From the cell containing the given text, extract its center point as (x, y) coordinate. 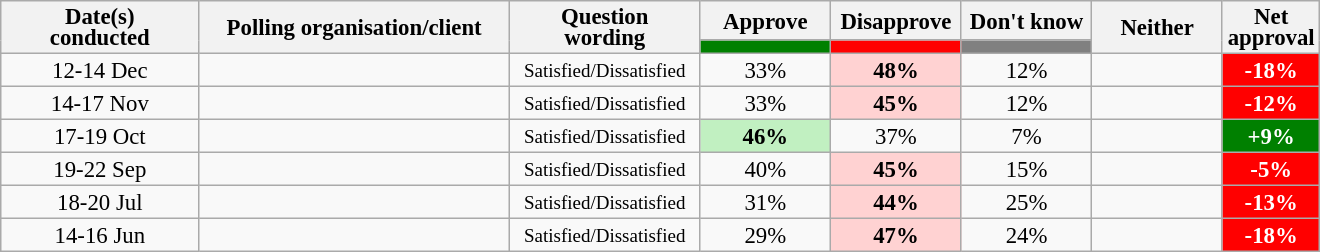
Don't know (1026, 20)
18-20 Jul (100, 202)
Approve (766, 20)
Date(s)conducted (100, 28)
14-16 Jun (100, 236)
14-17 Nov (100, 104)
44% (896, 202)
-12% (1271, 104)
17-19 Oct (100, 136)
31% (766, 202)
12-14 Dec (100, 70)
40% (766, 170)
Net approval (1271, 28)
-13% (1271, 202)
46% (766, 136)
+9% (1271, 136)
Disapprove (896, 20)
47% (896, 236)
-5% (1271, 170)
29% (766, 236)
25% (1026, 202)
37% (896, 136)
Questionwording (604, 28)
7% (1026, 136)
15% (1026, 170)
19-22 Sep (100, 170)
48% (896, 70)
Polling organisation/client (354, 28)
24% (1026, 236)
Neither (1158, 28)
